Scan for the cell matching the given text and deliver its [X, Y] coordinate at center. 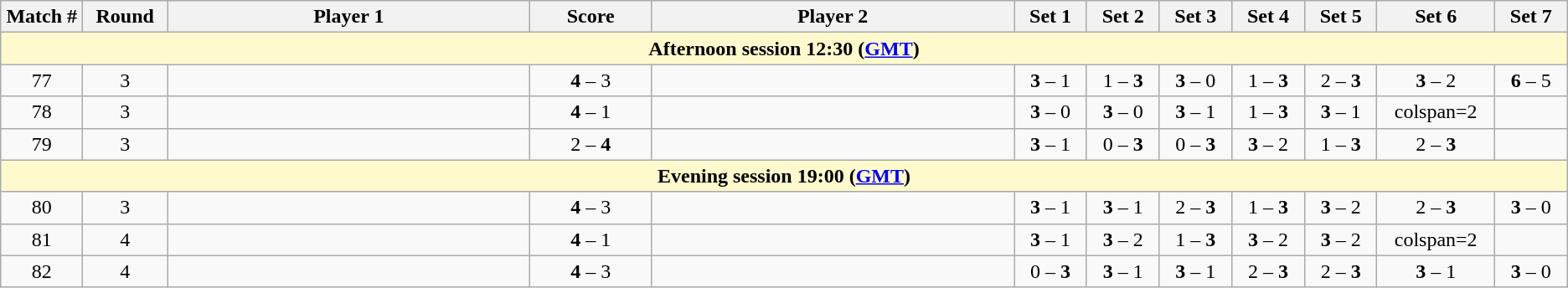
Set 1 [1050, 17]
Evening session 19:00 (GMT) [784, 176]
82 [42, 271]
Afternoon session 12:30 (GMT) [784, 49]
79 [42, 144]
Set 6 [1436, 17]
Match # [42, 17]
Set 4 [1268, 17]
Set 7 [1531, 17]
Player 1 [348, 17]
Set 3 [1196, 17]
Round [126, 17]
Set 5 [1340, 17]
81 [42, 239]
6 – 5 [1531, 80]
Score [591, 17]
78 [42, 112]
80 [42, 208]
Player 2 [833, 17]
Set 2 [1122, 17]
77 [42, 80]
2 – 4 [591, 144]
